Scan for the cell matching the given text and deliver its [x, y] coordinate at center. 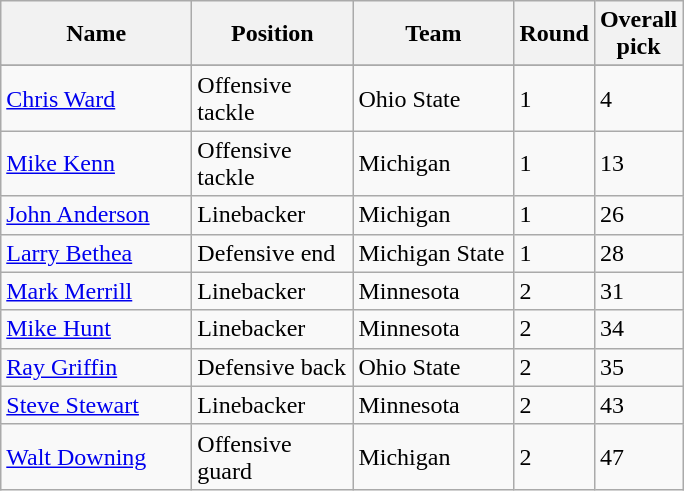
Defensive end [272, 253]
Walt Downing [96, 456]
Defensive back [272, 367]
Ray Griffin [96, 367]
Michigan State [434, 253]
Name [96, 34]
Offensive guard [272, 456]
Overall pick [638, 34]
28 [638, 253]
31 [638, 291]
43 [638, 405]
Position [272, 34]
Round [554, 34]
Team [434, 34]
35 [638, 367]
Mike Kenn [96, 164]
Mike Hunt [96, 329]
4 [638, 98]
47 [638, 456]
34 [638, 329]
Steve Stewart [96, 405]
Larry Bethea [96, 253]
John Anderson [96, 215]
Chris Ward [96, 98]
26 [638, 215]
Mark Merrill [96, 291]
13 [638, 164]
